Locate the cell with the specified text and output its [x, y] center coordinate. 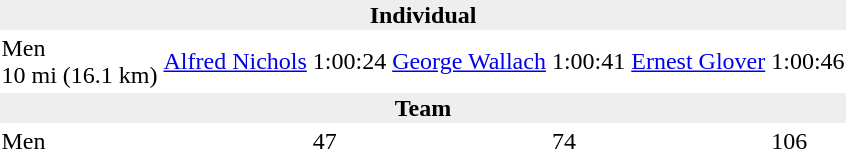
Men10 mi (16.1 km) [80, 62]
Ernest Glover [698, 62]
Individual [423, 15]
1:00:46 [808, 62]
1:00:24 [349, 62]
Team [423, 108]
Alfred Nichols [235, 62]
George Wallach [470, 62]
1:00:41 [588, 62]
